For the text-containing cell, return its midpoint in (x, y) coordinate format. 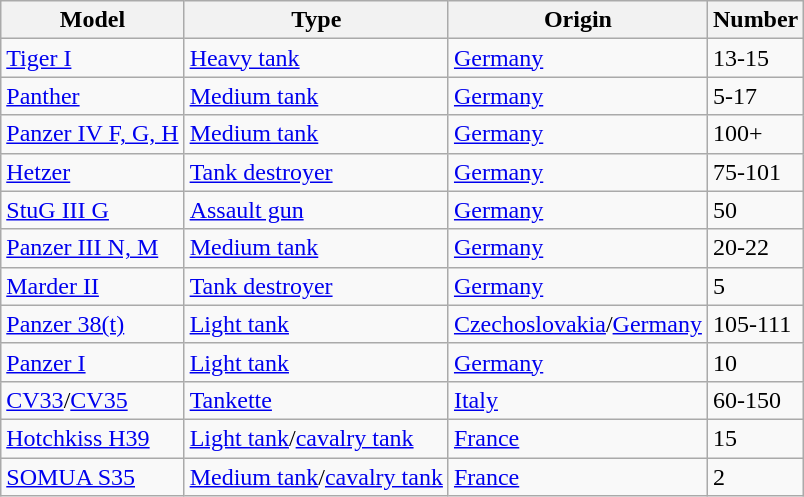
Czechoslovakia/Germany (578, 324)
Heavy tank (316, 58)
2 (755, 477)
Tankette (316, 400)
Medium tank/cavalry tank (316, 477)
Origin (578, 20)
StuG III G (92, 210)
Light tank/cavalry tank (316, 438)
13-15 (755, 58)
CV33/CV35 (92, 400)
Panzer III N, M (92, 248)
Model (92, 20)
5-17 (755, 96)
Panzer IV F, G, H (92, 134)
10 (755, 362)
Hetzer (92, 172)
100+ (755, 134)
15 (755, 438)
60-150 (755, 400)
50 (755, 210)
Marder II (92, 286)
105-111 (755, 324)
75-101 (755, 172)
SOMUA S35 (92, 477)
Hotchkiss H39 (92, 438)
Tiger I (92, 58)
Panzer 38(t) (92, 324)
Panther (92, 96)
Type (316, 20)
20-22 (755, 248)
Italy (578, 400)
Assault gun (316, 210)
5 (755, 286)
Number (755, 20)
Panzer I (92, 362)
